Return [x, y] of the center of cell containing provided text 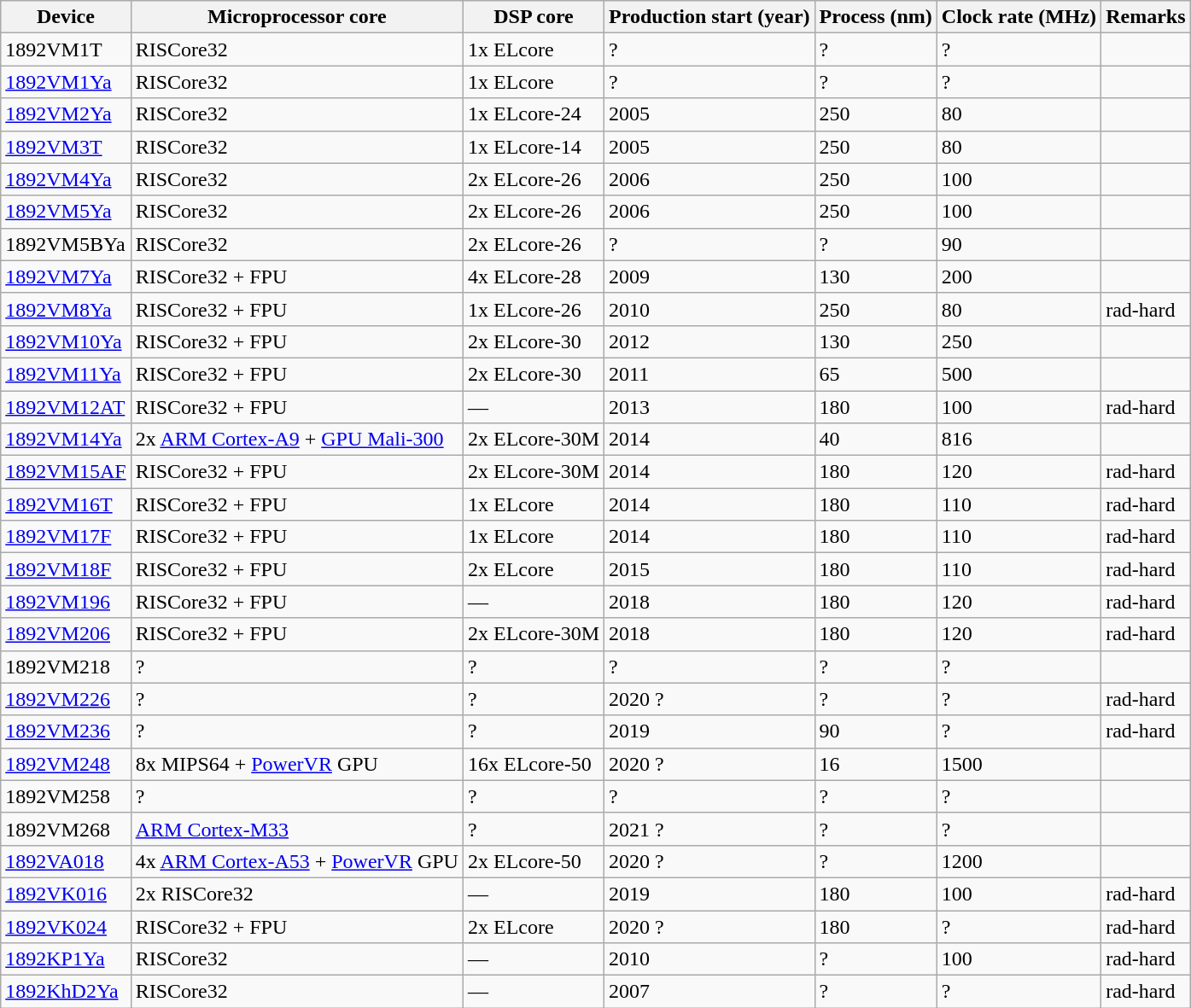
1892VM14Ya [66, 440]
1892VM218 [66, 667]
Process (nm) [876, 17]
4x ARM Cortex-A53 + PowerVR GPU [297, 861]
2x ARM Cortex-A9 + GPU Mali-300 [297, 440]
2x RISCore32 [297, 894]
ARM Cortex-M33 [297, 829]
1892VM236 [66, 731]
1892VM226 [66, 699]
1892VM1T [66, 50]
1892VM206 [66, 634]
Remarks [1146, 17]
200 [1019, 277]
1892VM17F [66, 537]
1892VM5Ya [66, 212]
2013 [710, 407]
Device [66, 17]
2015 [710, 569]
65 [876, 374]
1892VA018 [66, 861]
1892VM8Ya [66, 309]
1892VM10Ya [66, 341]
1892VM196 [66, 602]
Production start (year) [710, 17]
1500 [1019, 764]
2011 [710, 374]
1892VM12AT [66, 407]
DSP core [533, 17]
1892VM2Ya [66, 114]
16 [876, 764]
2x ELcore-50 [533, 861]
1892VM5BYa [66, 244]
1892VM7Ya [66, 277]
1892VM248 [66, 764]
500 [1019, 374]
1x ELcore-14 [533, 147]
Clock rate (MHz) [1019, 17]
1892VM4Ya [66, 179]
8x MIPS64 + PowerVR GPU [297, 764]
Microprocessor core [297, 17]
1892VM16T [66, 504]
1892VM18F [66, 569]
2009 [710, 277]
1892KP1Ya [66, 959]
2021 ? [710, 829]
2012 [710, 341]
40 [876, 440]
16x ELcore-50 [533, 764]
1x ELcore-24 [533, 114]
1892VM268 [66, 829]
1892VM11Ya [66, 374]
1892VM15AF [66, 472]
1892VM1Ya [66, 82]
1x ELcore-26 [533, 309]
1892VK016 [66, 894]
1892KhD2Ya [66, 992]
816 [1019, 440]
4x ELcore-28 [533, 277]
1200 [1019, 861]
1892VM258 [66, 796]
1892VK024 [66, 926]
2007 [710, 992]
1892VM3T [66, 147]
